Capture the cell that displays the provided text and extract its (x, y) central coordinate. 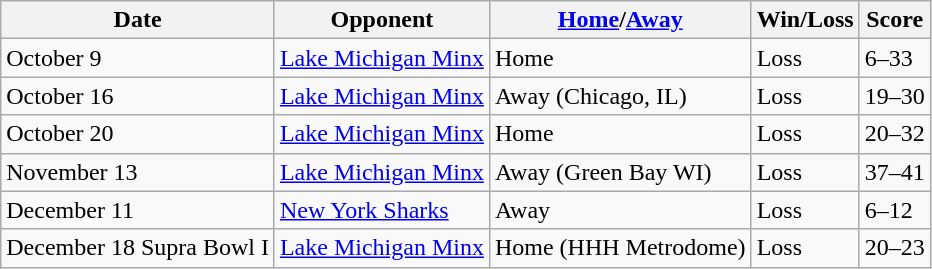
Home/Away (620, 20)
Away (Chicago, IL) (620, 96)
October 16 (138, 96)
Away (620, 210)
20–32 (894, 134)
Date (138, 20)
Away (Green Bay WI) (620, 172)
Opponent (382, 20)
6–33 (894, 58)
Win/Loss (805, 20)
19–30 (894, 96)
November 13 (138, 172)
Home (HHH Metrodome) (620, 248)
20–23 (894, 248)
New York Sharks (382, 210)
Score (894, 20)
October 20 (138, 134)
October 9 (138, 58)
December 18 Supra Bowl I (138, 248)
6–12 (894, 210)
37–41 (894, 172)
December 11 (138, 210)
